Locate the cell with the specified text and output its [X, Y] center coordinate. 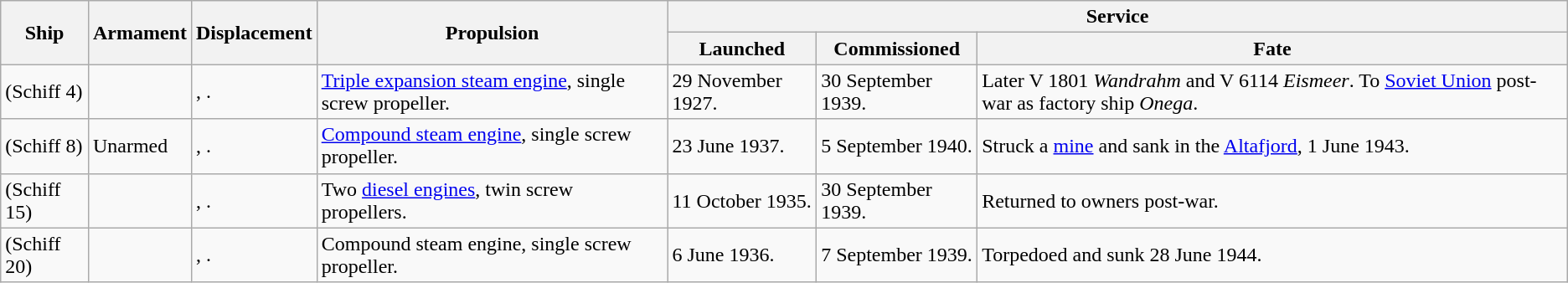
(Schiff 20) [45, 255]
Struck a mine and sank in the Altafjord, 1 June 1943. [1273, 146]
Commissioned [897, 49]
23 June 1937. [742, 146]
7 September 1939. [897, 255]
Propulsion [493, 33]
Ship [45, 33]
Armament [139, 33]
Torpedoed and sunk 28 June 1944. [1273, 255]
5 September 1940. [897, 146]
29 November 1927. [742, 92]
Later V 1801 Wandrahm and V 6114 Eismeer. To Soviet Union post-war as factory ship Onega. [1273, 92]
(Schiff 4) [45, 92]
Unarmed [139, 146]
11 October 1935. [742, 201]
(Schiff 15) [45, 201]
Displacement [254, 33]
Returned to owners post-war. [1273, 201]
Launched [742, 49]
Two diesel engines, twin screw propellers. [493, 201]
Triple expansion steam engine, single screw propeller. [493, 92]
Fate [1273, 49]
(Schiff 8) [45, 146]
6 June 1936. [742, 255]
Service [1117, 17]
